Return (X, Y) of the center of cell containing provided text 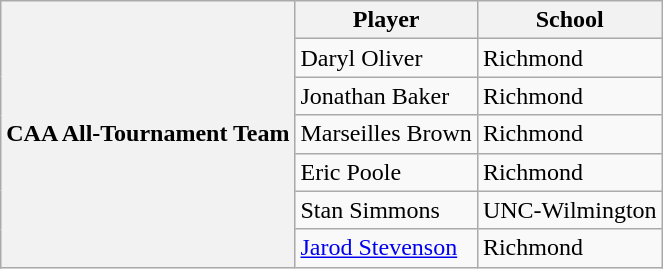
Stan Simmons (386, 210)
Jonathan Baker (386, 96)
CAA All-Tournament Team (148, 134)
Jarod Stevenson (386, 248)
Daryl Oliver (386, 58)
Player (386, 20)
Eric Poole (386, 172)
School (570, 20)
Marseilles Brown (386, 134)
UNC-Wilmington (570, 210)
